Search for the cell housing the specified text and yield its (X, Y) center coordinate. 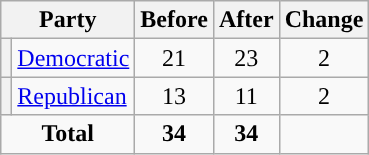
21 (174, 58)
Democratic (74, 58)
11 (246, 96)
Total (68, 134)
After (246, 20)
Change (324, 20)
Party (68, 20)
13 (174, 96)
Republican (74, 96)
Before (174, 20)
23 (246, 58)
